Return [x, y] of the center of cell containing provided text 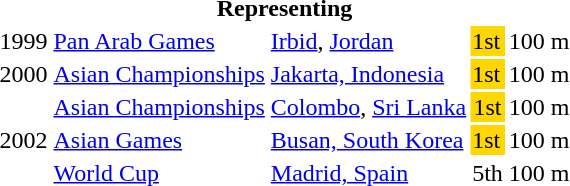
Jakarta, Indonesia [368, 74]
Colombo, Sri Lanka [368, 107]
Pan Arab Games [159, 41]
Busan, South Korea [368, 140]
Asian Games [159, 140]
Irbid, Jordan [368, 41]
